Identify which cell holds the provided text, then report its (x, y) central coordinate. 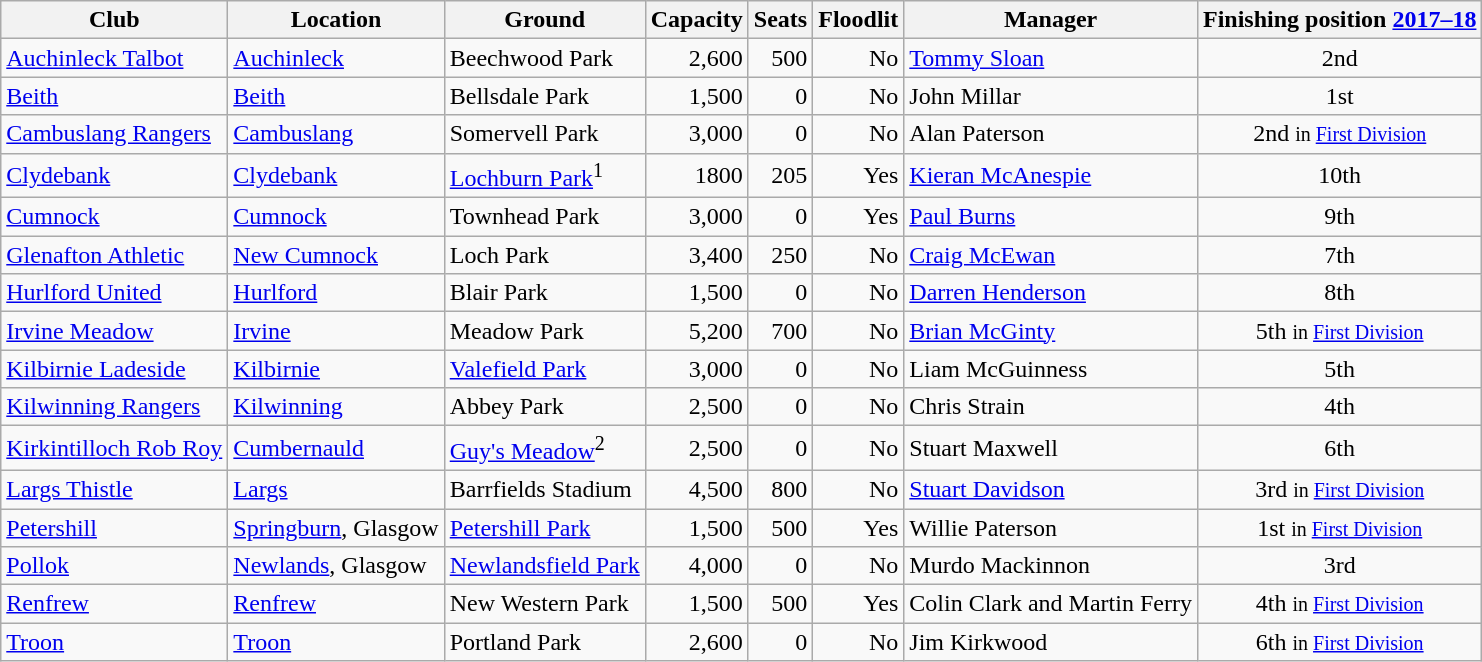
Largs Thistle (114, 489)
Kilbirnie (336, 369)
Craig McEwan (1051, 255)
Portland Park (544, 642)
6th (1339, 448)
Lochburn Park1 (544, 176)
Willie Paterson (1051, 528)
Somervell Park (544, 134)
Darren Henderson (1051, 293)
Irvine (336, 331)
3,400 (696, 255)
4th in First Division (1339, 604)
Newlands, Glasgow (336, 566)
1st in First Division (1339, 528)
Hurlford (336, 293)
Floodlit (858, 20)
Cambuslang (336, 134)
Kilwinning (336, 407)
Cambuslang Rangers (114, 134)
5th in First Division (1339, 331)
Guy's Meadow2 (544, 448)
2nd in First Division (1339, 134)
Finishing position 2017–18 (1339, 20)
Colin Clark and Martin Ferry (1051, 604)
Townhead Park (544, 217)
250 (780, 255)
1800 (696, 176)
Liam McGuinness (1051, 369)
Valefield Park (544, 369)
Springburn, Glasgow (336, 528)
3rd (1339, 566)
Location (336, 20)
7th (1339, 255)
Barrfields Stadium (544, 489)
Seats (780, 20)
Kieran McAnespie (1051, 176)
Kilbirnie Ladeside (114, 369)
Tommy Sloan (1051, 58)
4th (1339, 407)
700 (780, 331)
Petershill Park (544, 528)
Stuart Davidson (1051, 489)
Paul Burns (1051, 217)
2nd (1339, 58)
New Western Park (544, 604)
Petershill (114, 528)
New Cumnock (336, 255)
Cumbernauld (336, 448)
4,000 (696, 566)
Kilwinning Rangers (114, 407)
Auchinleck (336, 58)
Meadow Park (544, 331)
Newlandsfield Park (544, 566)
Kirkintilloch Rob Roy (114, 448)
Blair Park (544, 293)
Auchinleck Talbot (114, 58)
Brian McGinty (1051, 331)
Glenafton Athletic (114, 255)
Hurlford United (114, 293)
3rd in First Division (1339, 489)
Loch Park (544, 255)
5,200 (696, 331)
Alan Paterson (1051, 134)
Abbey Park (544, 407)
Capacity (696, 20)
Stuart Maxwell (1051, 448)
Club (114, 20)
John Millar (1051, 96)
Bellsdale Park (544, 96)
5th (1339, 369)
Jim Kirkwood (1051, 642)
205 (780, 176)
Manager (1051, 20)
6th in First Division (1339, 642)
Irvine Meadow (114, 331)
Chris Strain (1051, 407)
Ground (544, 20)
Largs (336, 489)
4,500 (696, 489)
Murdo Mackinnon (1051, 566)
800 (780, 489)
1st (1339, 96)
9th (1339, 217)
Pollok (114, 566)
10th (1339, 176)
Beechwood Park (544, 58)
8th (1339, 293)
